Extract the [x, y] coordinate from the center of the cell holding the provided text.  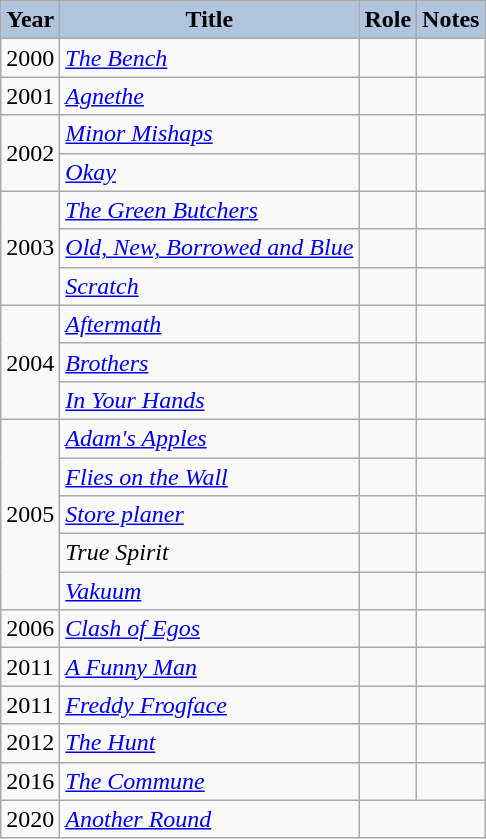
2001 [30, 96]
Vakuum [210, 591]
2020 [30, 819]
2003 [30, 248]
2002 [30, 153]
Title [210, 20]
Okay [210, 172]
The Bench [210, 58]
Another Round [210, 819]
Role [388, 20]
True Spirit [210, 553]
Old, New, Borrowed and Blue [210, 248]
2004 [30, 362]
Aftermath [210, 324]
2006 [30, 629]
A Funny Man [210, 667]
Notes [451, 20]
The Green Butchers [210, 210]
The Hunt [210, 743]
Store planer [210, 515]
2012 [30, 743]
Agnethe [210, 96]
Freddy Frogface [210, 705]
2016 [30, 781]
2005 [30, 514]
In Your Hands [210, 400]
Scratch [210, 286]
Brothers [210, 362]
Adam's Apples [210, 438]
Clash of Egos [210, 629]
The Commune [210, 781]
Flies on the Wall [210, 477]
2000 [30, 58]
Minor Mishaps [210, 134]
Year [30, 20]
